From the cell containing the given text, extract its center point as [x, y] coordinate. 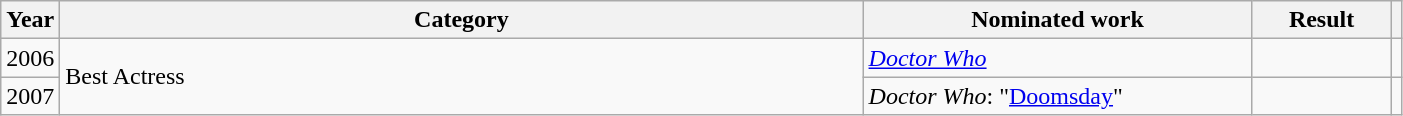
Best Actress [462, 77]
Category [462, 20]
Doctor Who: "Doomsday" [1058, 96]
Doctor Who [1058, 58]
Nominated work [1058, 20]
2006 [30, 58]
Year [30, 20]
2007 [30, 96]
Result [1322, 20]
